Identify which cell holds the provided text, then report its (X, Y) central coordinate. 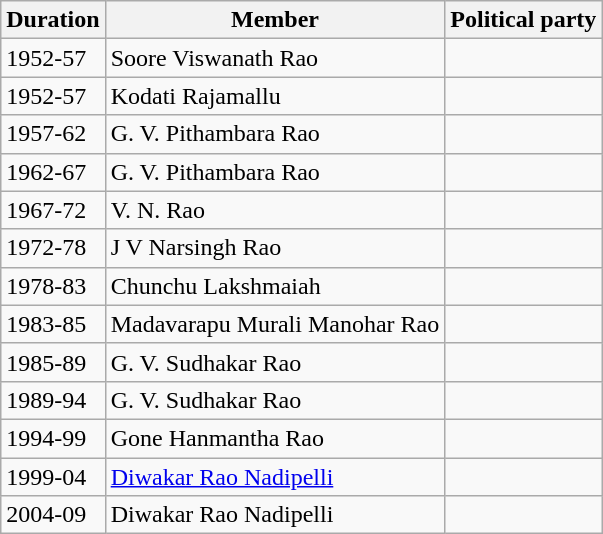
J V Narsingh Rao (275, 248)
Gone Hanmantha Rao (275, 438)
1989-94 (53, 400)
Duration (53, 20)
1967-72 (53, 210)
1999-04 (53, 477)
1985-89 (53, 362)
1957-62 (53, 134)
Political party (524, 20)
1994-99 (53, 438)
1962-67 (53, 172)
1972-78 (53, 248)
Soore Viswanath Rao (275, 58)
1983-85 (53, 324)
Chunchu Lakshmaiah (275, 286)
Madavarapu Murali Manohar Rao (275, 324)
V. N. Rao (275, 210)
Kodati Rajamallu (275, 96)
2004-09 (53, 515)
1978-83 (53, 286)
Member (275, 20)
